Extract the [X, Y] coordinate from the center of the cell holding the provided text.  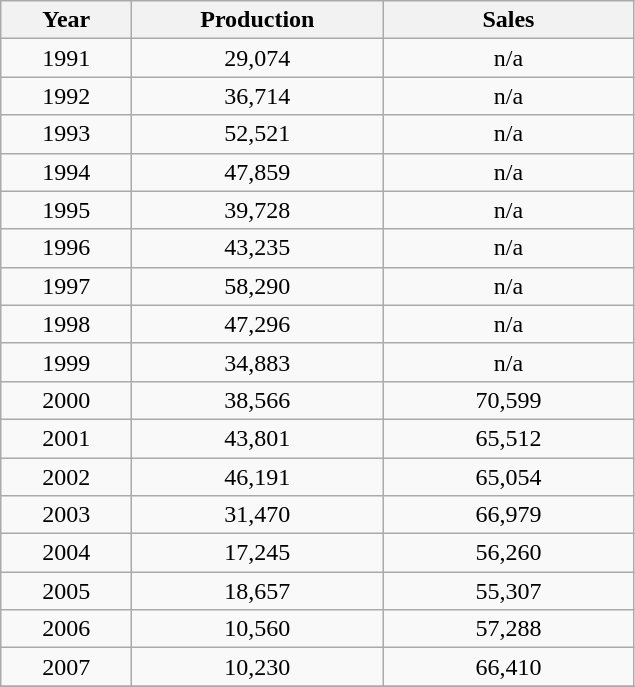
2002 [66, 477]
52,521 [258, 134]
65,054 [508, 477]
1997 [66, 286]
18,657 [258, 591]
46,191 [258, 477]
55,307 [508, 591]
34,883 [258, 362]
39,728 [258, 210]
31,470 [258, 515]
57,288 [508, 629]
10,560 [258, 629]
1996 [66, 248]
2001 [66, 438]
36,714 [258, 96]
66,979 [508, 515]
Year [66, 20]
43,801 [258, 438]
56,260 [508, 553]
10,230 [258, 667]
47,296 [258, 324]
47,859 [258, 172]
2007 [66, 667]
1993 [66, 134]
66,410 [508, 667]
58,290 [258, 286]
1998 [66, 324]
70,599 [508, 400]
29,074 [258, 58]
65,512 [508, 438]
1994 [66, 172]
2003 [66, 515]
17,245 [258, 553]
1992 [66, 96]
43,235 [258, 248]
1991 [66, 58]
38,566 [258, 400]
2004 [66, 553]
1995 [66, 210]
2005 [66, 591]
2006 [66, 629]
Sales [508, 20]
2000 [66, 400]
Production [258, 20]
1999 [66, 362]
